Pinpoint the cell where the given text exists, returning its (x, y) midpoint coordinate. 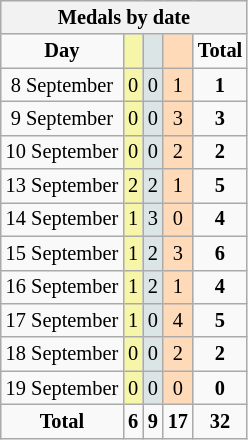
17 September (62, 320)
9 September (62, 118)
Medals by date (124, 17)
15 September (62, 253)
16 September (62, 287)
19 September (62, 388)
13 September (62, 186)
18 September (62, 354)
14 September (62, 219)
10 September (62, 152)
9 (153, 421)
Day (62, 51)
32 (220, 421)
17 (178, 421)
8 September (62, 85)
